Detect which cell encompasses the target text, then output its [x, y] center coordinate. 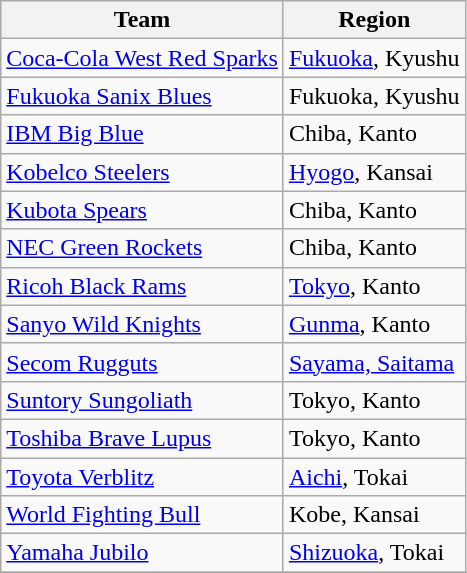
Coca-Cola West Red Sparks [142, 58]
Yamaha Jubilo [142, 553]
Kobelco Steelers [142, 172]
Suntory Sungoliath [142, 400]
Team [142, 20]
Kubota Spears [142, 210]
IBM Big Blue [142, 134]
Secom Rugguts [142, 362]
Gunma, Kanto [374, 324]
Region [374, 20]
Sanyo Wild Knights [142, 324]
Sayama, Saitama [374, 362]
Toshiba Brave Lupus [142, 438]
Kobe, Kansai [374, 515]
Shizuoka, Tokai [374, 553]
Aichi, Tokai [374, 477]
Fukuoka Sanix Blues [142, 96]
Toyota Verblitz [142, 477]
Ricoh Black Rams [142, 286]
World Fighting Bull [142, 515]
NEC Green Rockets [142, 248]
Hyogo, Kansai [374, 172]
